Search for the cell housing the specified text and yield its [x, y] center coordinate. 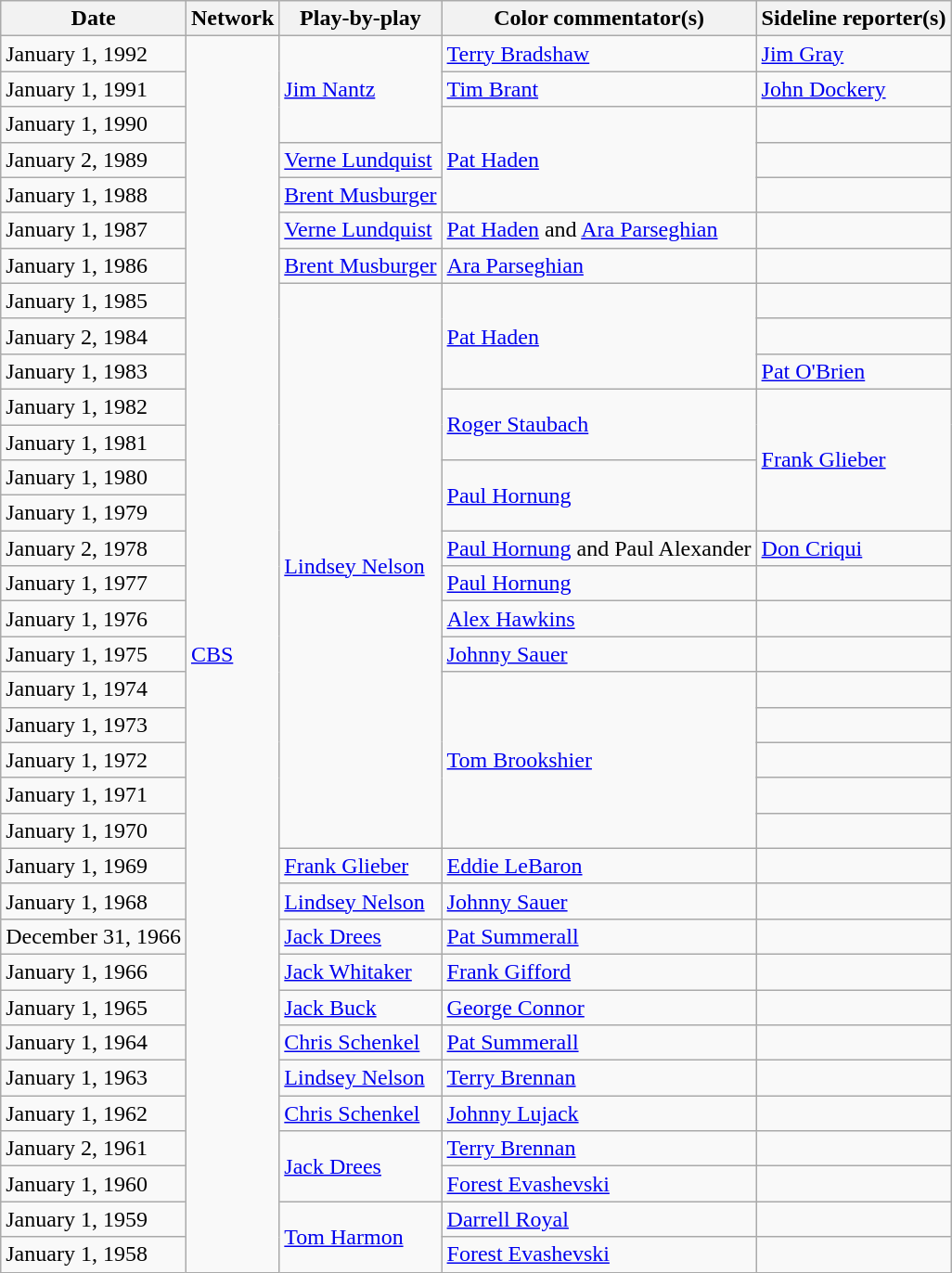
January 1, 1976 [94, 619]
Jack Whitaker [360, 971]
Tom Harmon [360, 1237]
Tim Brant [599, 89]
Jack Buck [360, 1007]
Darrell Royal [599, 1219]
January 1, 1966 [94, 971]
January 1, 1965 [94, 1007]
January 1, 1959 [94, 1219]
John Dockery [854, 89]
January 1, 1985 [94, 301]
Paul Hornung and Paul Alexander [599, 548]
Johnny Lujack [599, 1113]
January 1, 1958 [94, 1254]
Pat Haden and Ara Parseghian [599, 230]
Sideline reporter(s) [854, 19]
January 1, 1963 [94, 1078]
Pat O'Brien [854, 371]
CBS [232, 654]
January 1, 1962 [94, 1113]
January 1, 1982 [94, 406]
Ara Parseghian [599, 265]
Eddie LeBaron [599, 866]
January 1, 1964 [94, 1043]
January 1, 1990 [94, 124]
January 1, 1980 [94, 478]
January 1, 1968 [94, 901]
December 31, 1966 [94, 936]
January 1, 1969 [94, 866]
January 1, 1983 [94, 371]
January 1, 1973 [94, 725]
Alex Hawkins [599, 619]
Roger Staubach [599, 424]
January 1, 1988 [94, 195]
January 2, 1989 [94, 160]
January 2, 1961 [94, 1149]
January 1, 1979 [94, 513]
January 1, 1991 [94, 89]
January 1, 1975 [94, 654]
January 1, 1986 [94, 265]
Color commentator(s) [599, 19]
Network [232, 19]
January 1, 1971 [94, 795]
Don Criqui [854, 548]
Date [94, 19]
Frank Gifford [599, 971]
January 1, 1987 [94, 230]
January 1, 1992 [94, 54]
Tom Brookshier [599, 760]
Jim Nantz [360, 89]
January 1, 1981 [94, 443]
Terry Bradshaw [599, 54]
January 1, 1970 [94, 830]
January 1, 1977 [94, 584]
George Connor [599, 1007]
January 1, 1960 [94, 1184]
January 2, 1984 [94, 336]
January 1, 1972 [94, 760]
Play-by-play [360, 19]
January 1, 1974 [94, 689]
January 2, 1978 [94, 548]
Jim Gray [854, 54]
